Extract the [x, y] coordinate from the center of the cell holding the provided text.  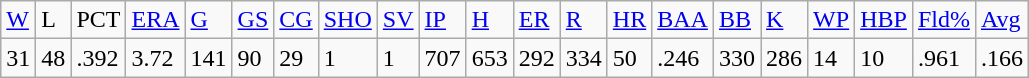
H [490, 20]
PCT [98, 20]
HR [629, 20]
Fld% [944, 20]
334 [584, 58]
14 [832, 58]
SV [398, 20]
90 [253, 58]
CG [296, 20]
W [18, 20]
BAA [683, 20]
G [208, 20]
653 [490, 58]
.961 [944, 58]
286 [784, 58]
292 [536, 58]
K [784, 20]
ERA [156, 20]
10 [884, 58]
48 [54, 58]
HBP [884, 20]
141 [208, 58]
.246 [683, 58]
ER [536, 20]
GS [253, 20]
IP [442, 20]
L [54, 20]
R [584, 20]
707 [442, 58]
SHO [348, 20]
.392 [98, 58]
Avg [1002, 20]
31 [18, 58]
BB [736, 20]
3.72 [156, 58]
50 [629, 58]
.166 [1002, 58]
WP [832, 20]
29 [296, 58]
330 [736, 58]
